Scan for the cell matching the given text and deliver its (x, y) coordinate at center. 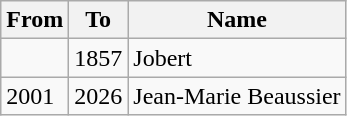
To (98, 20)
2001 (35, 96)
From (35, 20)
2026 (98, 96)
Jean-Marie Beaussier (237, 96)
Name (237, 20)
Jobert (237, 58)
1857 (98, 58)
